Determine the (X, Y) coordinate at the center of the cell enclosing the given text.  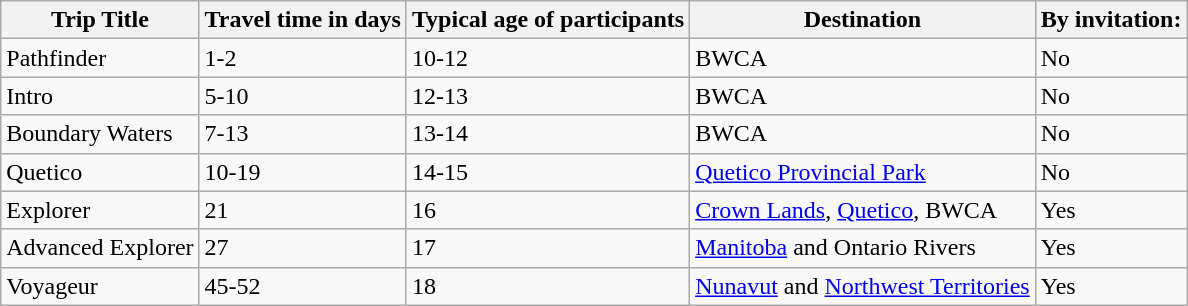
5-10 (302, 96)
18 (548, 286)
Explorer (100, 210)
Pathfinder (100, 58)
Travel time in days (302, 20)
1-2 (302, 58)
7-13 (302, 134)
By invitation: (1111, 20)
10-19 (302, 172)
45-52 (302, 286)
21 (302, 210)
Trip Title (100, 20)
Manitoba and Ontario Rivers (863, 248)
10-12 (548, 58)
12-13 (548, 96)
17 (548, 248)
27 (302, 248)
16 (548, 210)
14-15 (548, 172)
13-14 (548, 134)
Quetico Provincial Park (863, 172)
Destination (863, 20)
Typical age of participants (548, 20)
Voyageur (100, 286)
Boundary Waters (100, 134)
Nunavut and Northwest Territories (863, 286)
Advanced Explorer (100, 248)
Crown Lands, Quetico, BWCA (863, 210)
Quetico (100, 172)
Intro (100, 96)
